Pinpoint the cell where the given text exists, returning its [x, y] midpoint coordinate. 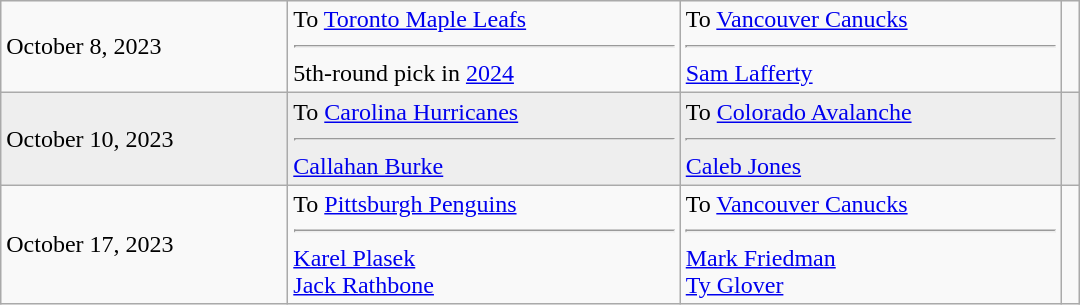
To Vancouver CanucksMark FriedmanTy Glover [870, 244]
To Toronto Maple Leafs5th-round pick in 2024 [484, 47]
To Pittsburgh PenguinsKarel PlasekJack Rathbone [484, 244]
To Carolina HurricanesCallahan Burke [484, 139]
October 17, 2023 [144, 244]
October 8, 2023 [144, 47]
To Colorado AvalancheCaleb Jones [870, 139]
October 10, 2023 [144, 139]
To Vancouver CanucksSam Lafferty [870, 47]
